For the text-containing cell, return its midpoint in [X, Y] coordinate format. 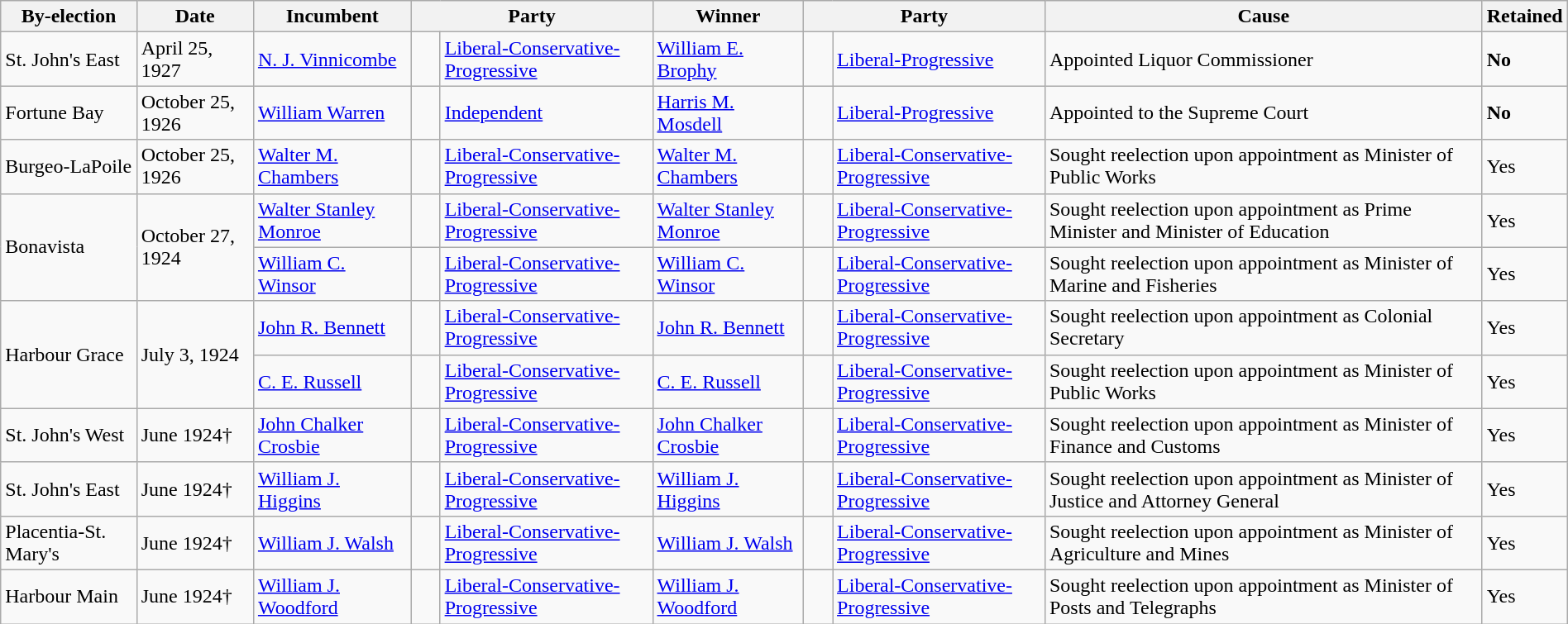
Winner [728, 17]
Sought reelection upon appointment as Prime Minister and Minister of Education [1264, 220]
Harbour Main [69, 597]
St. John's West [69, 435]
William Warren [332, 112]
Placentia-St. Mary's [69, 542]
Appointed Liquor Commissioner [1264, 60]
Bonavista [69, 247]
Sought reelection upon appointment as Minister of Agriculture and Mines [1264, 542]
October 27, 1924 [195, 247]
Sought reelection upon appointment as Minister of Posts and Telegraphs [1264, 597]
Sought reelection upon appointment as Minister of Justice and Attorney General [1264, 489]
Date [195, 17]
Sought reelection upon appointment as Minister of Marine and Fisheries [1264, 274]
Retained [1525, 17]
Cause [1264, 17]
July 3, 1924 [195, 355]
Sought reelection upon appointment as Colonial Secretary [1264, 327]
Harbour Grace [69, 355]
Fortune Bay [69, 112]
Harris M. Mosdell [728, 112]
Incumbent [332, 17]
William E. Brophy [728, 60]
Burgeo-LaPoile [69, 167]
Appointed to the Supreme Court [1264, 112]
Independent [546, 112]
By-election [69, 17]
April 25, 1927 [195, 60]
Sought reelection upon appointment as Minister of Finance and Customs [1264, 435]
N. J. Vinnicombe [332, 60]
